Pinpoint the cell where the given text exists, returning its [X, Y] midpoint coordinate. 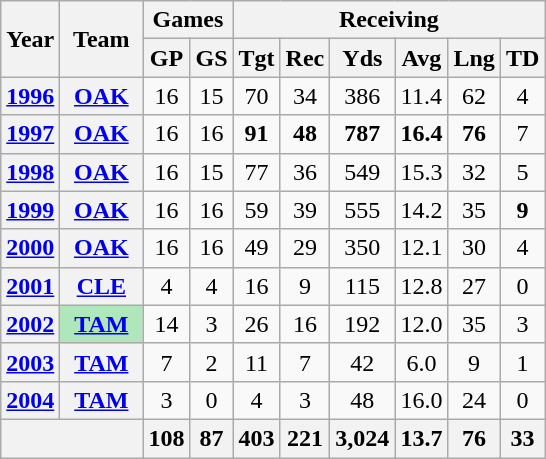
5 [522, 172]
CLE [102, 286]
2001 [30, 286]
Tgt [256, 58]
Games [188, 20]
34 [305, 96]
549 [362, 172]
1 [522, 362]
115 [362, 286]
GS [212, 58]
77 [256, 172]
14 [166, 324]
787 [362, 134]
30 [474, 248]
1996 [30, 96]
Lng [474, 58]
62 [474, 96]
Rec [305, 58]
12.8 [422, 286]
42 [362, 362]
59 [256, 210]
386 [362, 96]
16.4 [422, 134]
49 [256, 248]
39 [305, 210]
Avg [422, 58]
1997 [30, 134]
GP [166, 58]
2004 [30, 400]
192 [362, 324]
1998 [30, 172]
350 [362, 248]
26 [256, 324]
11.4 [422, 96]
555 [362, 210]
29 [305, 248]
403 [256, 438]
Team [102, 39]
33 [522, 438]
Yds [362, 58]
2000 [30, 248]
2 [212, 362]
108 [166, 438]
27 [474, 286]
12.0 [422, 324]
11 [256, 362]
12.1 [422, 248]
87 [212, 438]
15.3 [422, 172]
3,024 [362, 438]
Receiving [389, 20]
1999 [30, 210]
16.0 [422, 400]
6.0 [422, 362]
32 [474, 172]
13.7 [422, 438]
Year [30, 39]
221 [305, 438]
70 [256, 96]
91 [256, 134]
36 [305, 172]
2003 [30, 362]
24 [474, 400]
14.2 [422, 210]
2002 [30, 324]
TD [522, 58]
